Detect which cell encompasses the target text, then output its [x, y] center coordinate. 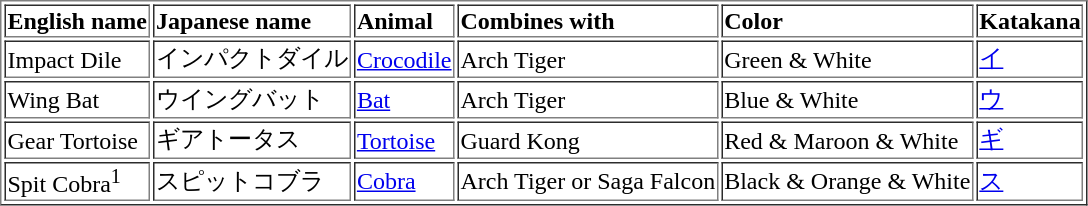
English name [76, 20]
ギ [1030, 141]
Tortoise [404, 141]
ス [1030, 182]
Color [847, 20]
Gear Tortoise [76, 141]
Katakana [1030, 20]
スピットコブラ [252, 182]
Wing Bat [76, 100]
Blue & White [847, 100]
Cobra [404, 182]
Black & Orange & White [847, 182]
ギアトータス [252, 141]
Japanese name [252, 20]
Animal [404, 20]
Combines with [588, 20]
Arch Tiger or Saga Falcon [588, 182]
Impact Dile [76, 59]
Bat [404, 100]
Spit Cobra1 [76, 182]
イ [1030, 59]
Crocodile [404, 59]
Green & White [847, 59]
Red & Maroon & White [847, 141]
インパクトダイル [252, 59]
ウイングバット [252, 100]
Guard Kong [588, 141]
ウ [1030, 100]
